Pinpoint the cell where the given text exists, returning its (X, Y) midpoint coordinate. 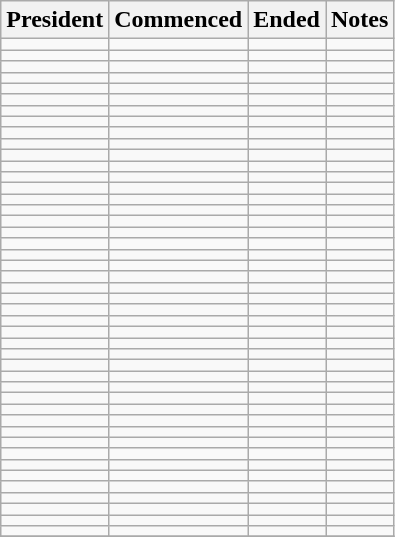
Commenced (178, 20)
President (55, 20)
Ended (287, 20)
Notes (360, 20)
